Search for the cell housing the specified text and yield its [x, y] center coordinate. 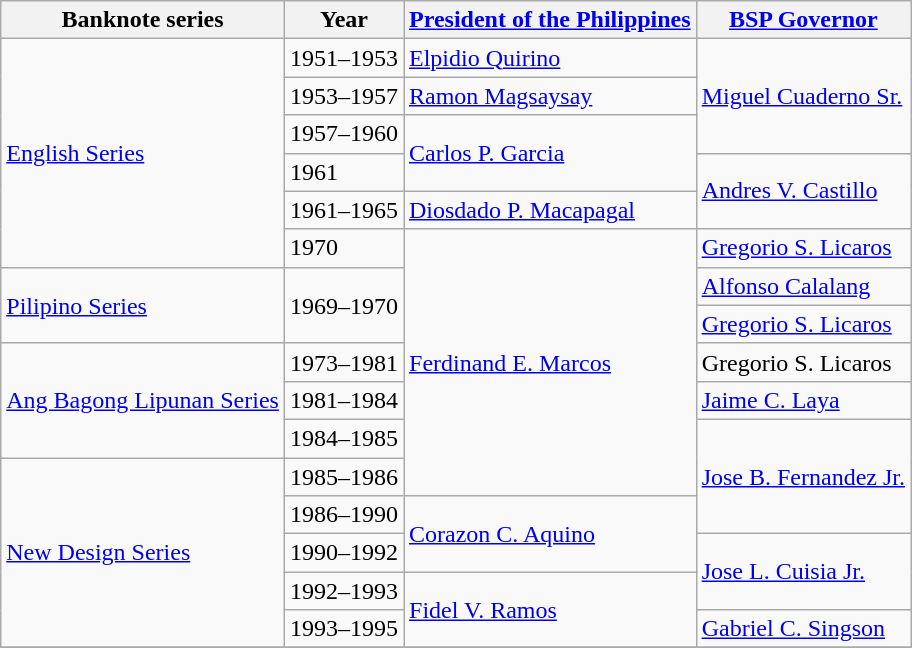
Ferdinand E. Marcos [550, 362]
1957–1960 [344, 134]
Andres V. Castillo [803, 191]
1981–1984 [344, 400]
Jaime C. Laya [803, 400]
1992–1993 [344, 591]
Banknote series [143, 20]
President of the Philippines [550, 20]
Carlos P. Garcia [550, 153]
Gabriel C. Singson [803, 629]
1993–1995 [344, 629]
1953–1957 [344, 96]
Fidel V. Ramos [550, 610]
Jose L. Cuisia Jr. [803, 572]
Diosdado P. Macapagal [550, 210]
Alfonso Calalang [803, 286]
1969–1970 [344, 305]
1985–1986 [344, 477]
1951–1953 [344, 58]
1961 [344, 172]
Corazon C. Aquino [550, 534]
Elpidio Quirino [550, 58]
1984–1985 [344, 438]
1973–1981 [344, 362]
Year [344, 20]
English Series [143, 153]
Ang Bagong Lipunan Series [143, 400]
Miguel Cuaderno Sr. [803, 96]
1961–1965 [344, 210]
BSP Governor [803, 20]
1990–1992 [344, 553]
Ramon Magsaysay [550, 96]
New Design Series [143, 553]
Pilipino Series [143, 305]
1986–1990 [344, 515]
Jose B. Fernandez Jr. [803, 476]
1970 [344, 248]
